Pinpoint the cell where the given text exists, returning its [X, Y] midpoint coordinate. 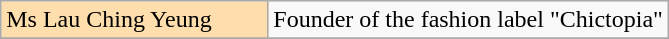
Founder of the fashion label "Chictopia" [468, 20]
Ms Lau Ching Yeung [134, 20]
